From the cell containing the given text, extract its center point as (X, Y) coordinate. 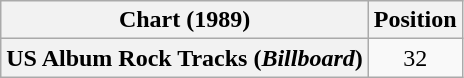
32 (415, 58)
US Album Rock Tracks (Billboard) (185, 58)
Chart (1989) (185, 20)
Position (415, 20)
